Provide the (x, y) coordinate of the cell's center where the given text is located.  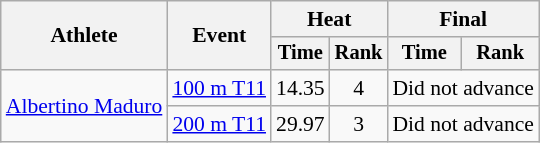
Athlete (84, 36)
29.97 (300, 124)
14.35 (300, 88)
3 (359, 124)
Heat (329, 19)
100 m T11 (219, 88)
Event (219, 36)
4 (359, 88)
Final (463, 19)
200 m T11 (219, 124)
Albertino Maduro (84, 106)
